Find where the given text appears and provide that cell's center as (X, Y) coordinate. 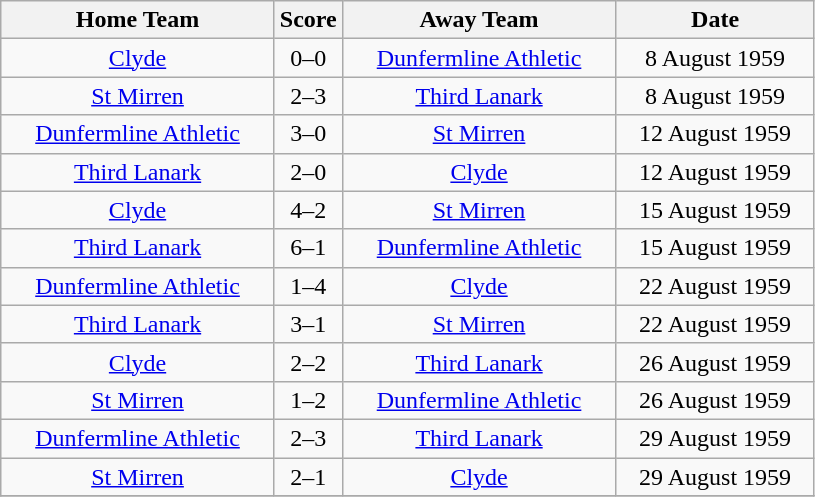
6–1 (308, 248)
Date (716, 20)
2–2 (308, 362)
Away Team (479, 20)
1–4 (308, 286)
4–2 (308, 210)
3–1 (308, 324)
2–1 (308, 477)
Home Team (138, 20)
1–2 (308, 400)
2–0 (308, 172)
0–0 (308, 58)
3–0 (308, 134)
Score (308, 20)
